Locate the cell with the specified text and output its [X, Y] center coordinate. 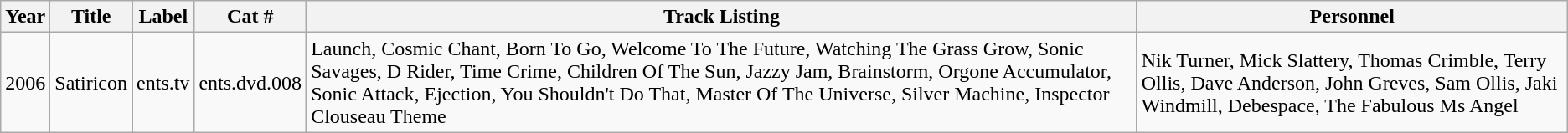
Track Listing [722, 17]
Year [25, 17]
Cat # [250, 17]
2006 [25, 82]
ents.tv [163, 82]
Label [163, 17]
ents.dvd.008 [250, 82]
Personnel [1352, 17]
Title [91, 17]
Satiricon [91, 82]
Nik Turner, Mick Slattery, Thomas Crimble, Terry Ollis, Dave Anderson, John Greves, Sam Ollis, Jaki Windmill, Debespace, The Fabulous Ms Angel [1352, 82]
